Return (x, y) of the center of cell containing provided text 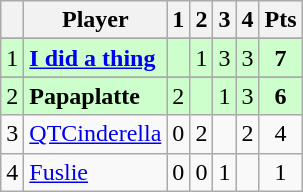
Fuslie (96, 172)
Player (96, 20)
QTCinderella (96, 134)
Pts (280, 20)
7 (280, 58)
I did a thing (96, 58)
6 (280, 96)
Papaplatte (96, 96)
